Search for the cell housing the specified text and yield its [X, Y] center coordinate. 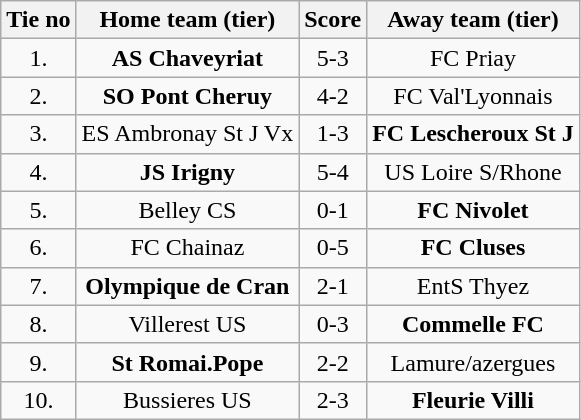
FC Nivolet [474, 210]
4. [38, 172]
3. [38, 134]
7. [38, 286]
FC Cluses [474, 248]
2-3 [333, 400]
JS Irigny [188, 172]
5-3 [333, 58]
2. [38, 96]
Away team (tier) [474, 20]
Home team (tier) [188, 20]
10. [38, 400]
FC Val'Lyonnais [474, 96]
0-3 [333, 324]
Bussieres US [188, 400]
1-3 [333, 134]
8. [38, 324]
ES Ambronay St J Vx [188, 134]
5-4 [333, 172]
AS Chaveyriat [188, 58]
9. [38, 362]
1. [38, 58]
FC Priay [474, 58]
Score [333, 20]
Commelle FC [474, 324]
SO Pont Cheruy [188, 96]
4-2 [333, 96]
FC Lescheroux St J [474, 134]
Villerest US [188, 324]
2-2 [333, 362]
Olympique de Cran [188, 286]
5. [38, 210]
Lamure/azergues [474, 362]
Belley CS [188, 210]
Tie no [38, 20]
Fleurie Villi [474, 400]
St Romai.Pope [188, 362]
2-1 [333, 286]
US Loire S/Rhone [474, 172]
0-1 [333, 210]
FC Chainaz [188, 248]
EntS Thyez [474, 286]
6. [38, 248]
0-5 [333, 248]
